For the text-containing cell, return its midpoint in (x, y) coordinate format. 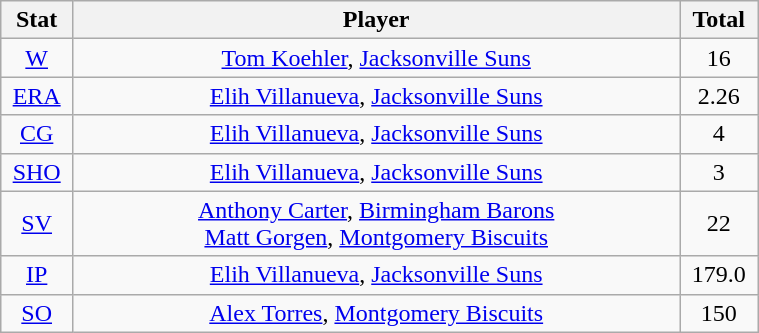
179.0 (719, 275)
2.26 (719, 96)
150 (719, 313)
Alex Torres, Montgomery Biscuits (376, 313)
CG (37, 134)
SO (37, 313)
16 (719, 58)
SV (37, 224)
Anthony Carter, Birmingham Barons Matt Gorgen, Montgomery Biscuits (376, 224)
3 (719, 172)
Player (376, 20)
W (37, 58)
ERA (37, 96)
SHO (37, 172)
Total (719, 20)
4 (719, 134)
Tom Koehler, Jacksonville Suns (376, 58)
IP (37, 275)
22 (719, 224)
Stat (37, 20)
